From the cell containing the given text, extract its center point as [X, Y] coordinate. 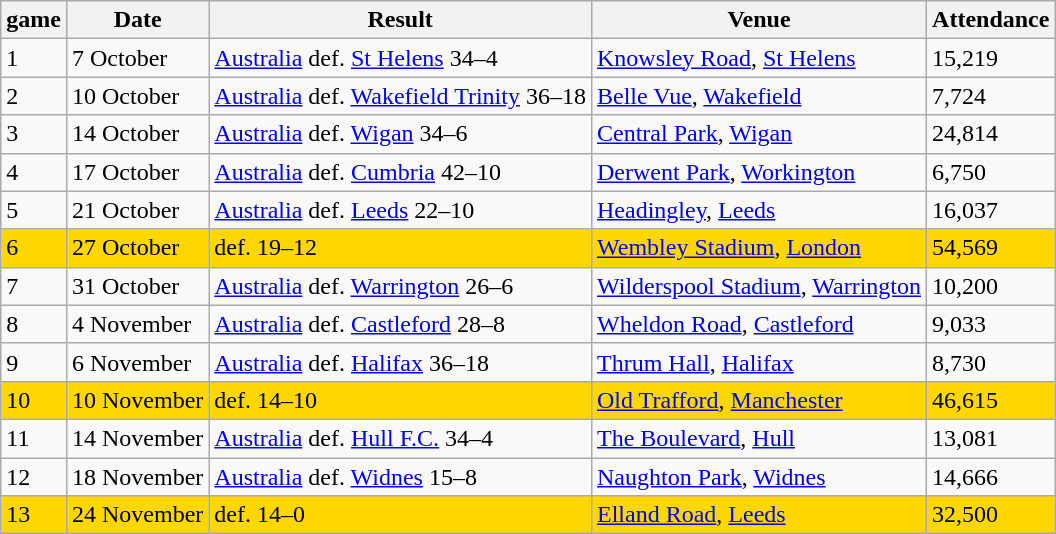
32,500 [991, 515]
Derwent Park, Workington [758, 172]
24,814 [991, 134]
Wembley Stadium, London [758, 248]
8 [34, 324]
Result [400, 20]
game [34, 20]
4 [34, 172]
13,081 [991, 438]
8,730 [991, 362]
6,750 [991, 172]
Australia def. Warrington 26–6 [400, 286]
4 November [137, 324]
9,033 [991, 324]
Knowsley Road, St Helens [758, 58]
Australia def. Cumbria 42–10 [400, 172]
2 [34, 96]
6 November [137, 362]
5 [34, 210]
10 October [137, 96]
10 [34, 400]
31 October [137, 286]
12 [34, 477]
Wheldon Road, Castleford [758, 324]
def. 14–10 [400, 400]
15,219 [991, 58]
14,666 [991, 477]
13 [34, 515]
9 [34, 362]
Australia def. Wakefield Trinity 36–18 [400, 96]
Central Park, Wigan [758, 134]
1 [34, 58]
Naughton Park, Widnes [758, 477]
46,615 [991, 400]
Elland Road, Leeds [758, 515]
18 November [137, 477]
Date [137, 20]
Australia def. Widnes 15–8 [400, 477]
Australia def. Wigan 34–6 [400, 134]
6 [34, 248]
16,037 [991, 210]
Thrum Hall, Halifax [758, 362]
7 [34, 286]
27 October [137, 248]
Australia def. Hull F.C. 34–4 [400, 438]
14 October [137, 134]
10 November [137, 400]
Australia def. Leeds 22–10 [400, 210]
7 October [137, 58]
24 November [137, 515]
54,569 [991, 248]
The Boulevard, Hull [758, 438]
11 [34, 438]
21 October [137, 210]
3 [34, 134]
Venue [758, 20]
def. 19–12 [400, 248]
Headingley, Leeds [758, 210]
10,200 [991, 286]
Australia def. Halifax 36–18 [400, 362]
Attendance [991, 20]
17 October [137, 172]
Old Trafford, Manchester [758, 400]
Wilderspool Stadium, Warrington [758, 286]
Australia def. Castleford 28–8 [400, 324]
Australia def. St Helens 34–4 [400, 58]
def. 14–0 [400, 515]
Belle Vue, Wakefield [758, 96]
7,724 [991, 96]
14 November [137, 438]
